Search for the cell housing the specified text and yield its (X, Y) center coordinate. 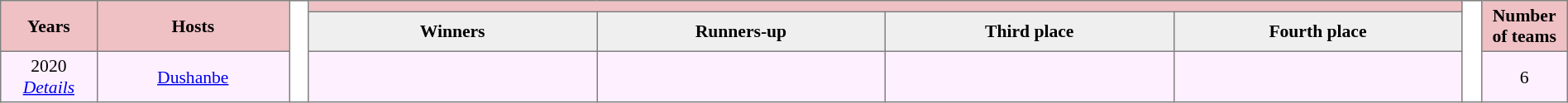
Fourth place (1318, 32)
Runners-up (741, 32)
Number of teams (1524, 26)
6 (1524, 77)
Winners (453, 32)
Third place (1029, 32)
Years (49, 26)
2020Details (49, 77)
Dushanbe (194, 77)
Hosts (194, 26)
